Return [X, Y] of the center of cell containing provided text 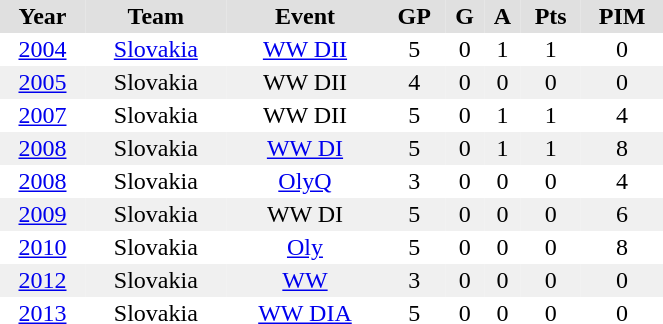
2010 [42, 248]
Oly [306, 248]
Year [42, 16]
A [502, 16]
2007 [42, 116]
Event [306, 16]
2004 [42, 50]
G [464, 16]
WW [306, 280]
Pts [551, 16]
2009 [42, 214]
2005 [42, 82]
2012 [42, 280]
4 [414, 82]
GP [414, 16]
Team [156, 16]
OlyQ [306, 182]
